Extract the (X, Y) coordinate from the center of the cell holding the provided text.  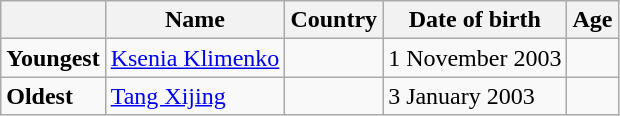
1 November 2003 (475, 58)
Ksenia Klimenko (195, 58)
Date of birth (475, 20)
Age (592, 20)
Tang Xijing (195, 96)
Country (334, 20)
Oldest (53, 96)
Youngest (53, 58)
Name (195, 20)
3 January 2003 (475, 96)
